Search for the cell housing the specified text and yield its [X, Y] center coordinate. 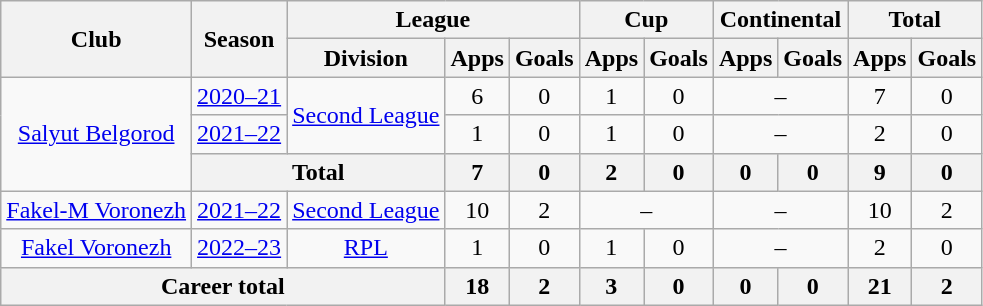
League [434, 20]
Continental [780, 20]
Cup [646, 20]
9 [880, 172]
3 [611, 286]
21 [880, 286]
2022–23 [240, 248]
18 [477, 286]
Season [240, 39]
6 [477, 96]
Division [366, 58]
Salyut Belgorod [96, 134]
2020–21 [240, 96]
Club [96, 39]
Career total [223, 286]
Fakel Voronezh [96, 248]
RPL [366, 248]
Fakel-M Voronezh [96, 210]
